Determine the (X, Y) coordinate at the center of the cell enclosing the given text.  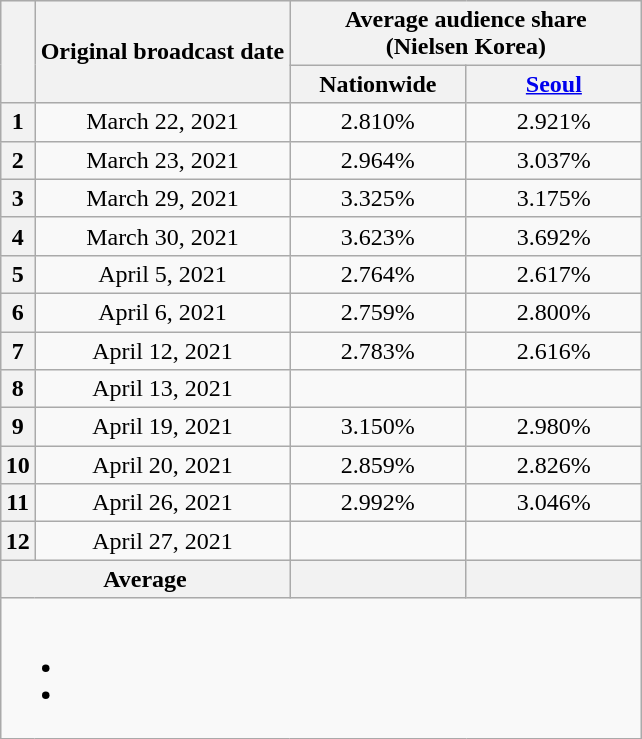
2.783% (378, 351)
3.325% (378, 198)
4 (18, 236)
April 13, 2021 (162, 389)
3.623% (378, 236)
1 (18, 122)
March 30, 2021 (162, 236)
March 23, 2021 (162, 160)
March 22, 2021 (162, 122)
2.921% (554, 122)
9 (18, 427)
Original broadcast date (162, 52)
6 (18, 312)
2.859% (378, 465)
2.617% (554, 274)
3.150% (378, 427)
2.980% (554, 427)
2.616% (554, 351)
5 (18, 274)
April 6, 2021 (162, 312)
11 (18, 503)
2.764% (378, 274)
2.826% (554, 465)
3.175% (554, 198)
2.810% (378, 122)
2.759% (378, 312)
March 29, 2021 (162, 198)
Seoul (554, 84)
2 (18, 160)
2.992% (378, 503)
Average (145, 579)
2.964% (378, 160)
April 19, 2021 (162, 427)
10 (18, 465)
7 (18, 351)
April 20, 2021 (162, 465)
Nationwide (378, 84)
3 (18, 198)
April 27, 2021 (162, 541)
2.800% (554, 312)
8 (18, 389)
April 12, 2021 (162, 351)
Average audience share(Nielsen Korea) (466, 32)
3.037% (554, 160)
12 (18, 541)
April 5, 2021 (162, 274)
3.692% (554, 236)
3.046% (554, 503)
April 26, 2021 (162, 503)
